Determine the [x, y] coordinate at the center of the cell enclosing the given text.  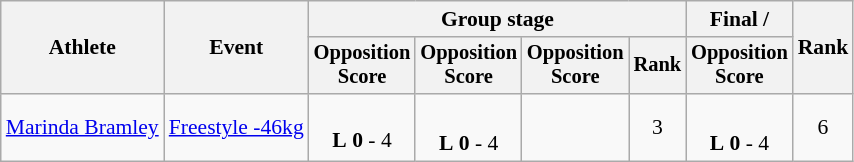
Event [236, 48]
3 [658, 128]
6 [824, 128]
Marinda Bramley [82, 128]
Athlete [82, 48]
Freestyle -46kg [236, 128]
Final / [740, 19]
Group stage [498, 19]
